For the text-containing cell, return its midpoint in (x, y) coordinate format. 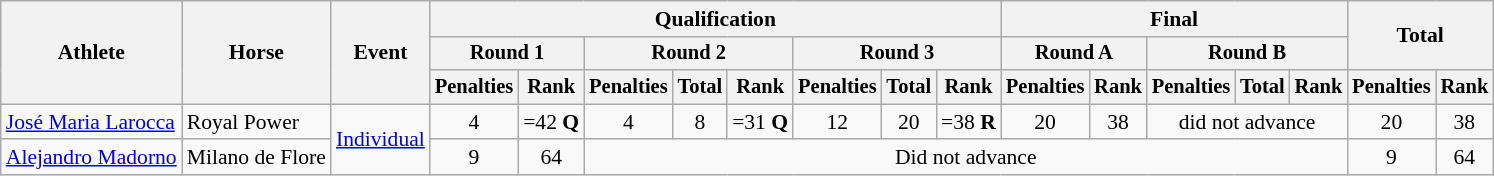
Round 3 (897, 54)
Horse (256, 52)
8 (700, 122)
Round 2 (688, 54)
Qualification (716, 19)
=31 Q (760, 122)
Round 1 (507, 54)
=38 R (968, 122)
Royal Power (256, 122)
Milano de Flore (256, 158)
12 (837, 122)
Athlete (92, 52)
=42 Q (551, 122)
Alejandro Madorno (92, 158)
José Maria Larocca (92, 122)
Event (380, 52)
Round A (1074, 54)
Individual (380, 140)
did not advance (1247, 122)
Round B (1247, 54)
Final (1174, 19)
Did not advance (966, 158)
